Identify which cell holds the provided text, then report its [X, Y] central coordinate. 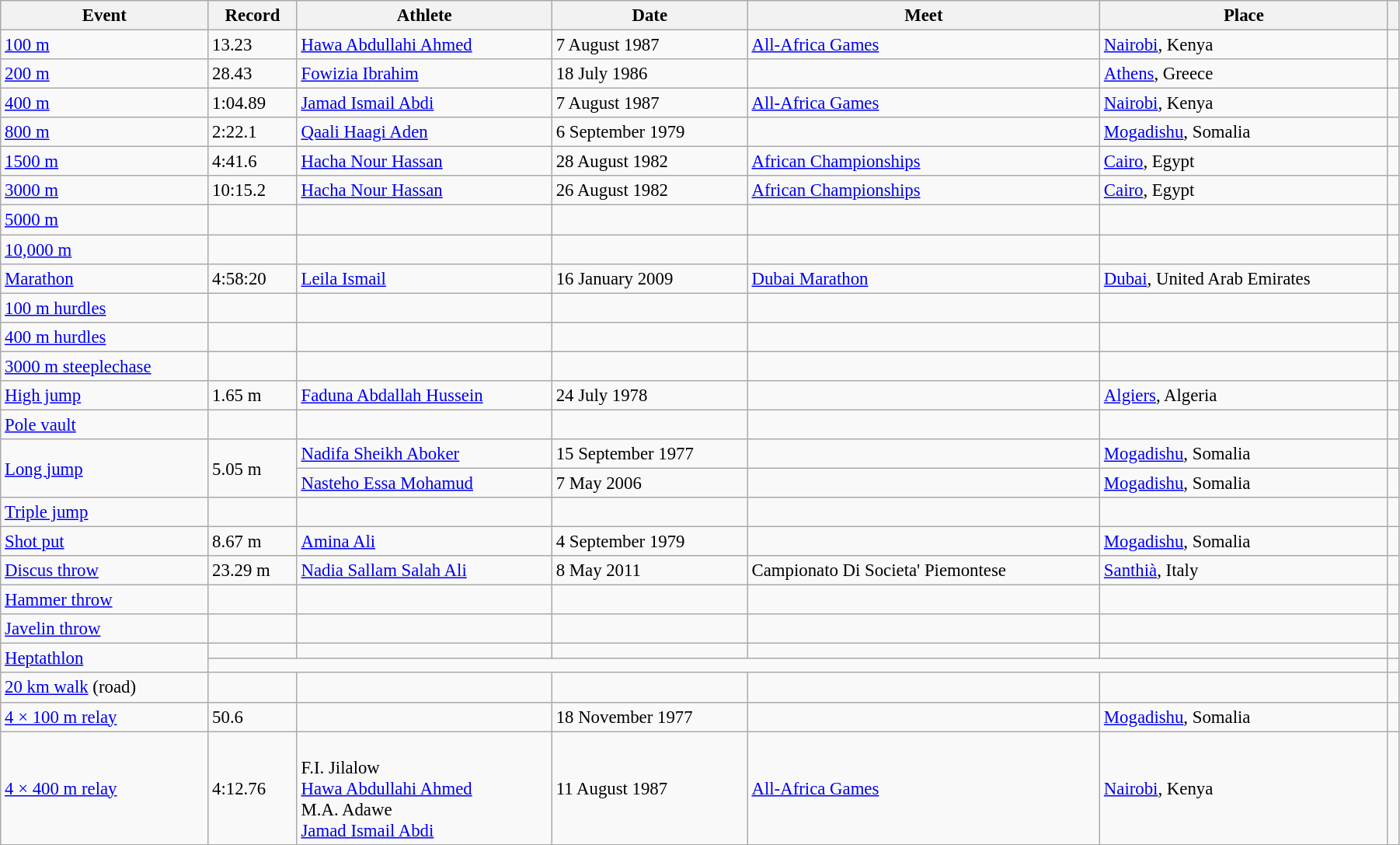
20 km walk (road) [104, 688]
10,000 m [104, 250]
Date [650, 16]
4 × 400 m relay [104, 788]
Nadia Sallam Salah Ali [424, 571]
18 July 1986 [650, 74]
Long jump [104, 468]
Discus throw [104, 571]
18 November 1977 [650, 717]
16 January 2009 [650, 278]
4:12.76 [252, 788]
10:15.2 [252, 190]
Faduna Abdallah Hussein [424, 396]
8.67 m [252, 542]
400 m hurdles [104, 337]
Campionato Di Societa' Piemontese [923, 571]
Nasteho Essa Mohamud [424, 483]
Dubai, United Arab Emirates [1245, 278]
28 August 1982 [650, 162]
Dubai Marathon [923, 278]
Meet [923, 16]
Nadifa Sheikh Aboker [424, 454]
F.I. JilalowHawa Abdullahi AhmedM.A. AdaweJamad Ismail Abdi [424, 788]
Marathon [104, 278]
400 m [104, 103]
Jamad Ismail Abdi [424, 103]
100 m [104, 45]
24 July 1978 [650, 396]
4:41.6 [252, 162]
Heptathlon [104, 658]
4 September 1979 [650, 542]
Hawa Abdullahi Ahmed [424, 45]
5.05 m [252, 468]
Event [104, 16]
11 August 1987 [650, 788]
Triple jump [104, 512]
26 August 1982 [650, 190]
1500 m [104, 162]
5000 m [104, 220]
4 × 100 m relay [104, 717]
1:04.89 [252, 103]
Fowizia Ibrahim [424, 74]
13.23 [252, 45]
High jump [104, 396]
7 May 2006 [650, 483]
8 May 2011 [650, 571]
50.6 [252, 717]
Algiers, Algeria [1245, 396]
3000 m [104, 190]
Shot put [104, 542]
800 m [104, 132]
15 September 1977 [650, 454]
Santhià, Italy [1245, 571]
Amina Ali [424, 542]
23.29 m [252, 571]
Hammer throw [104, 600]
Qaali Haagi Aden [424, 132]
Leila Ismail [424, 278]
2:22.1 [252, 132]
100 m hurdles [104, 308]
Athens, Greece [1245, 74]
3000 m steeplechase [104, 366]
Place [1245, 16]
Javelin throw [104, 629]
1.65 m [252, 396]
200 m [104, 74]
Athlete [424, 16]
28.43 [252, 74]
4:58:20 [252, 278]
Pole vault [104, 424]
Record [252, 16]
6 September 1979 [650, 132]
